Search for the cell housing the specified text and yield its (x, y) center coordinate. 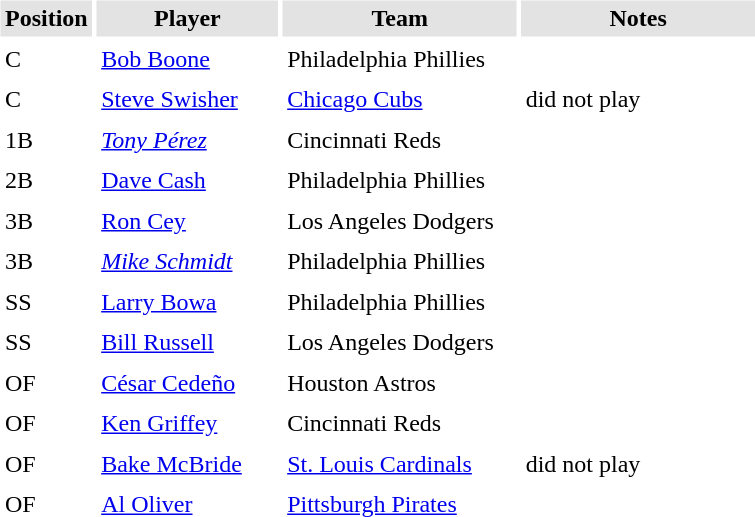
Ron Cey (188, 221)
Tony Pérez (188, 140)
Ken Griffey (188, 424)
Mike Schmidt (188, 262)
Houston Astros (400, 383)
Notes (638, 18)
St. Louis Cardinals (400, 464)
1B (46, 140)
Larry Bowa (188, 302)
Position (46, 18)
Dave Cash (188, 180)
Chicago Cubs (400, 100)
Steve Swisher (188, 100)
Player (188, 18)
2B (46, 180)
Bob Boone (188, 59)
Bake McBride (188, 464)
Team (400, 18)
César Cedeño (188, 383)
Bill Russell (188, 342)
